Output the (X, Y) coordinate of the center of the cell containing the given text.  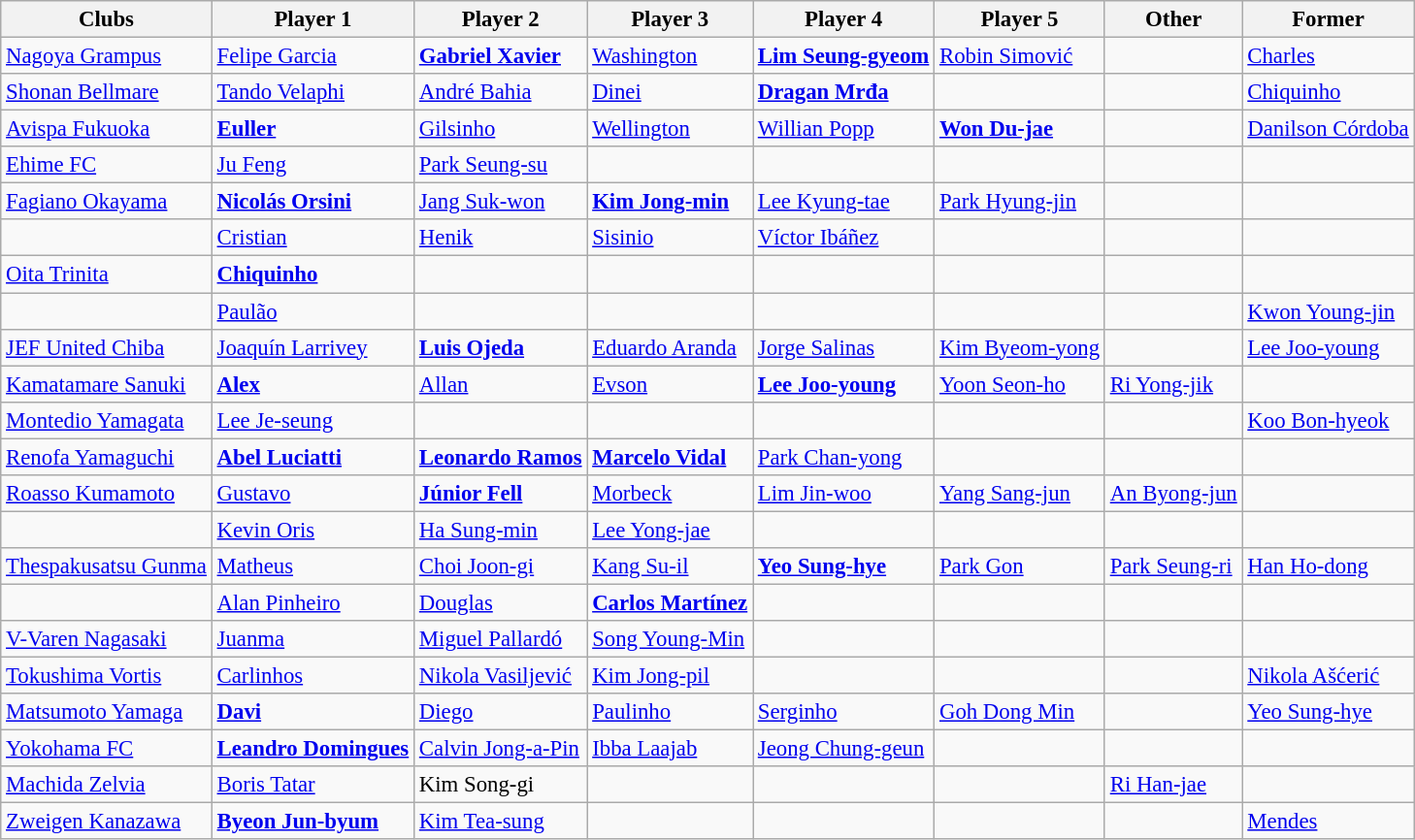
Leandro Domingues (313, 749)
Roasso Kumamoto (107, 494)
Park Seung-su (501, 165)
Nikola Ašćerić (1328, 676)
Lee Kyung-tae (844, 202)
Lee Yong-jae (670, 530)
Lim Seung-gyeom (844, 56)
Joaquín Larrivey (313, 347)
Shonan Bellmare (107, 92)
Player 2 (501, 19)
Calvin Jong-a-Pin (501, 749)
Park Hyung-jin (1020, 202)
Tokushima Vortis (107, 676)
Renofa Yamaguchi (107, 457)
Douglas (501, 602)
Player 3 (670, 19)
Davi (313, 712)
Mendes (1328, 822)
Nicolás Orsini (313, 202)
Ri Yong-jik (1173, 384)
Zweigen Kanazawa (107, 822)
Dinei (670, 92)
Ibba Laajab (670, 749)
Jorge Salinas (844, 347)
Nikola Vasiljević (501, 676)
Dragan Mrđa (844, 92)
JEF United Chiba (107, 347)
Other (1173, 19)
Wellington (670, 129)
Danilson Córdoba (1328, 129)
Paulinho (670, 712)
Clubs (107, 19)
Tando Velaphi (313, 92)
Paulão (313, 311)
Morbeck (670, 494)
Han Ho-dong (1328, 566)
Carlos Martínez (670, 602)
Luis Ojeda (501, 347)
Park Gon (1020, 566)
Allan (501, 384)
Choi Joon-gi (501, 566)
Boris Tatar (313, 785)
Júnior Fell (501, 494)
Matheus (313, 566)
Abel Luciatti (313, 457)
Gabriel Xavier (501, 56)
Diego (501, 712)
Felipe Garcia (313, 56)
Matsumoto Yamaga (107, 712)
Thespakusatsu Gunma (107, 566)
An Byong-jun (1173, 494)
Henik (501, 238)
Player 1 (313, 19)
Ehime FC (107, 165)
Gustavo (313, 494)
Jang Suk-won (501, 202)
Evson (670, 384)
Jeong Chung-geun (844, 749)
Avispa Fukuoka (107, 129)
Former (1328, 19)
Kamatamare Sanuki (107, 384)
Juanma (313, 639)
Lim Jin-woo (844, 494)
Kim Jong-pil (670, 676)
Oita Trinita (107, 275)
Miguel Pallardó (501, 639)
Marcelo Vidal (670, 457)
Serginho (844, 712)
Nagoya Grampus (107, 56)
Alan Pinheiro (313, 602)
Euller (313, 129)
Fagiano Okayama (107, 202)
Willian Popp (844, 129)
Sisinio (670, 238)
Ju Feng (313, 165)
Song Young-Min (670, 639)
Eduardo Aranda (670, 347)
Charles (1328, 56)
Cristian (313, 238)
Yoon Seon-ho (1020, 384)
Koo Bon-hyeok (1328, 420)
Yang Sang-jun (1020, 494)
Won Du-jae (1020, 129)
Player 4 (844, 19)
Washington (670, 56)
Kim Tea-sung (501, 822)
Player 5 (1020, 19)
Víctor Ibáñez (844, 238)
Kim Song-gi (501, 785)
Montedio Yamagata (107, 420)
Ri Han-jae (1173, 785)
Robin Simović (1020, 56)
Carlinhos (313, 676)
Kwon Young-jin (1328, 311)
Kim Jong-min (670, 202)
Gilsinho (501, 129)
Machida Zelvia (107, 785)
V-Varen Nagasaki (107, 639)
Lee Je-seung (313, 420)
Ha Sung-min (501, 530)
Leonardo Ramos (501, 457)
Byeon Jun-byum (313, 822)
Goh Dong Min (1020, 712)
Park Chan-yong (844, 457)
Park Seung-ri (1173, 566)
Alex (313, 384)
Kevin Oris (313, 530)
Kang Su-il (670, 566)
Yokohama FC (107, 749)
Kim Byeom-yong (1020, 347)
André Bahia (501, 92)
